Search for the cell housing the specified text and yield its (x, y) center coordinate. 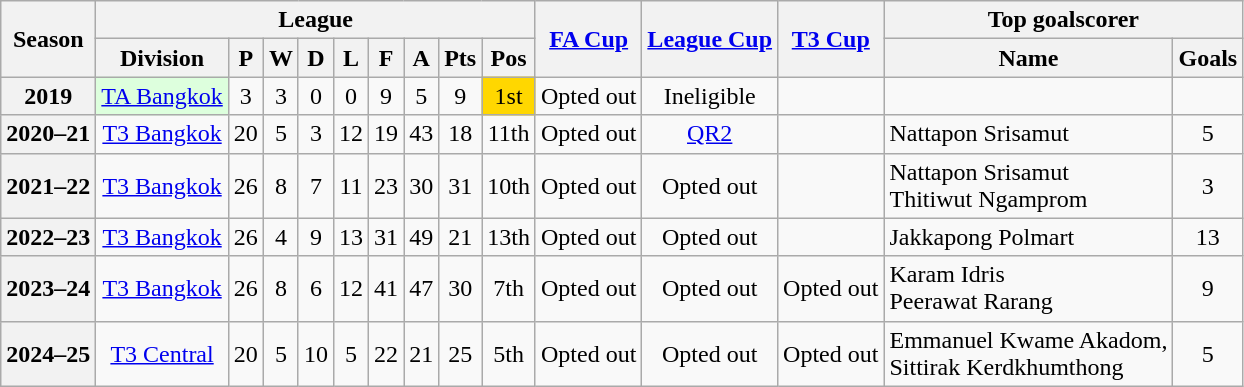
2019 (48, 96)
2023–24 (48, 288)
FA Cup (588, 39)
Name (1028, 58)
Emmanuel Kwame Akadom, Sittirak Kerdkhumthong (1028, 354)
10 (316, 354)
2024–25 (48, 354)
7th (509, 288)
League Cup (710, 39)
2020–21 (48, 134)
49 (422, 237)
T3 Cup (831, 39)
2022–23 (48, 237)
18 (460, 134)
League (316, 20)
7 (316, 186)
23 (386, 186)
Goals (1208, 58)
5th (509, 354)
D (316, 58)
43 (422, 134)
Ineligible (710, 96)
Pts (460, 58)
Season (48, 39)
10th (509, 186)
2021–22 (48, 186)
Pos (509, 58)
11th (509, 134)
13th (509, 237)
19 (386, 134)
W (280, 58)
1st (509, 96)
L (350, 58)
Nattapon Srisamut (1028, 134)
41 (386, 288)
25 (460, 354)
A (422, 58)
Nattapon Srisamut Thitiwut Ngamprom (1028, 186)
Division (162, 58)
Jakkapong Polmart (1028, 237)
Top goalscorer (1064, 20)
11 (350, 186)
6 (316, 288)
Karam Idris Peerawat Rarang (1028, 288)
P (246, 58)
4 (280, 237)
TA Bangkok (162, 96)
F (386, 58)
47 (422, 288)
T3 Central (162, 354)
22 (386, 354)
QR2 (710, 134)
